From the cell containing the given text, extract its center point as [x, y] coordinate. 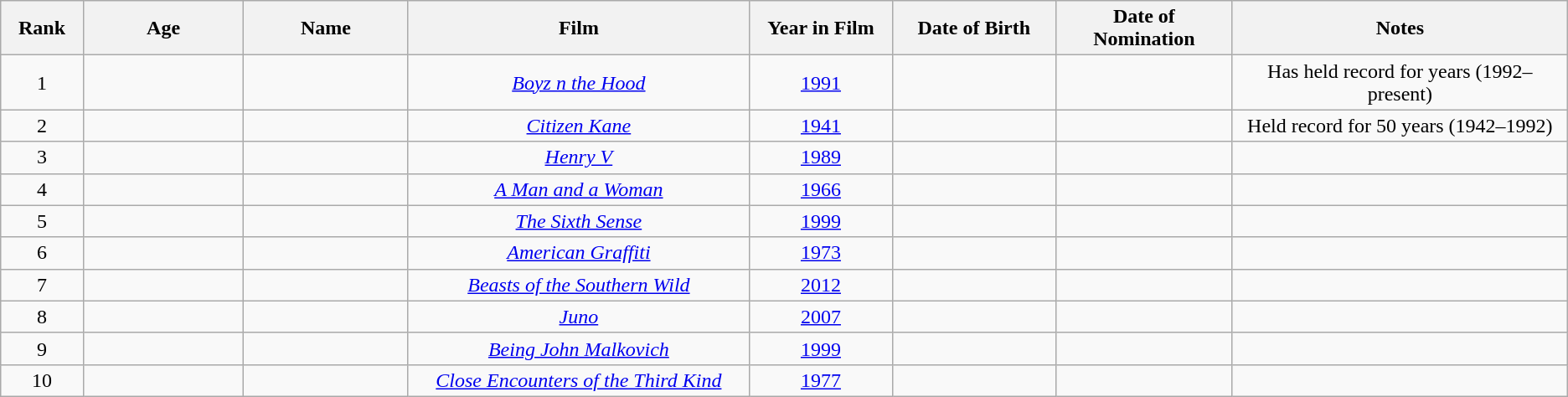
Notes [1400, 28]
9 [42, 348]
Film [578, 28]
2012 [821, 285]
Rank [42, 28]
Year in Film [821, 28]
Age [163, 28]
4 [42, 189]
2007 [821, 317]
Date of Nomination [1144, 28]
7 [42, 285]
Being John Malkovich [578, 348]
1 [42, 82]
1991 [821, 82]
1973 [821, 253]
8 [42, 317]
Date of Birth [973, 28]
The Sixth Sense [578, 221]
Name [326, 28]
2 [42, 126]
1966 [821, 189]
Henry V [578, 157]
Juno [578, 317]
Boyz n the Hood [578, 82]
3 [42, 157]
1977 [821, 380]
Citizen Kane [578, 126]
Held record for 50 years (1942–1992) [1400, 126]
Beasts of the Southern Wild [578, 285]
10 [42, 380]
Has held record for years (1992–present) [1400, 82]
1989 [821, 157]
A Man and a Woman [578, 189]
Close Encounters of the Third Kind [578, 380]
American Graffiti [578, 253]
6 [42, 253]
1941 [821, 126]
5 [42, 221]
